Search for the cell housing the specified text and yield its [x, y] center coordinate. 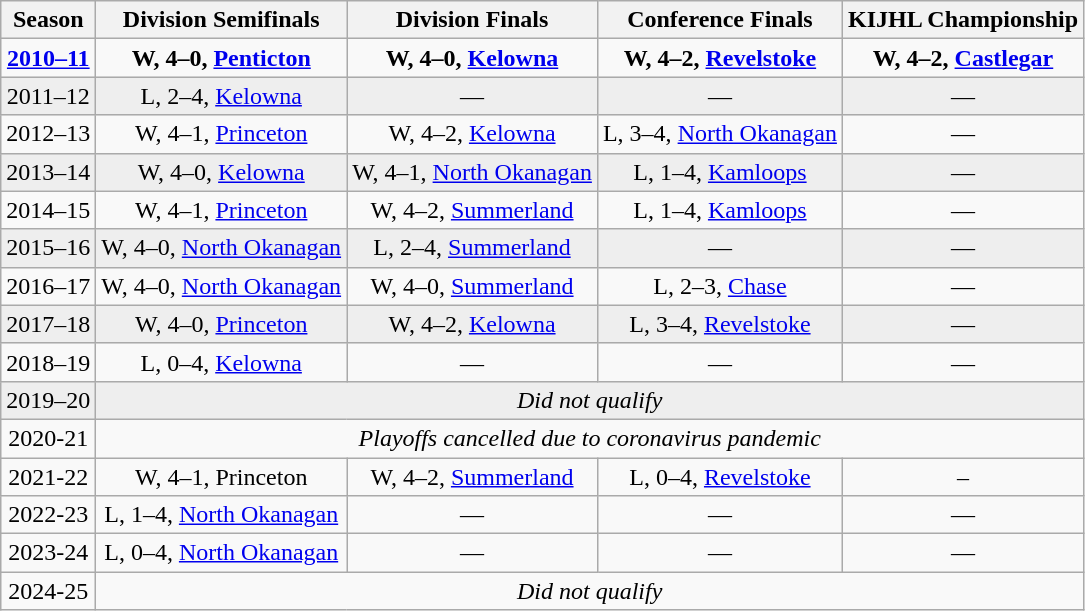
2023-24 [48, 553]
2013–14 [48, 172]
W, 4–0, Penticton [222, 58]
– [962, 477]
2020-21 [48, 438]
W, 4–2, Revelstoke [720, 58]
L, 0–4, North Okanagan [222, 553]
2019–20 [48, 400]
L, 2–3, Chase [720, 286]
2024-25 [48, 591]
KIJHL Championship [962, 20]
L, 0–4, Kelowna [222, 362]
W, 4–2, Castlegar [962, 58]
Division Finals [472, 20]
2014–15 [48, 210]
L, 1–4, North Okanagan [222, 515]
2021-22 [48, 477]
W, 4–0, Princeton [222, 324]
Conference Finals [720, 20]
2018–19 [48, 362]
2010–11 [48, 58]
2016–17 [48, 286]
L, 2–4, Summerland [472, 248]
Division Semifinals [222, 20]
L, 2–4, Kelowna [222, 96]
2022-23 [48, 515]
L, 3–4, Revelstoke [720, 324]
2012–13 [48, 134]
L, 0–4, Revelstoke [720, 477]
W, 4–1, North Okanagan [472, 172]
2017–18 [48, 324]
Season [48, 20]
L, 3–4, North Okanagan [720, 134]
W, 4–0, Summerland [472, 286]
2011–12 [48, 96]
2015–16 [48, 248]
Playoffs cancelled due to coronavirus pandemic [590, 438]
